Provide the (X, Y) coordinate of the cell's center where the given text is located.  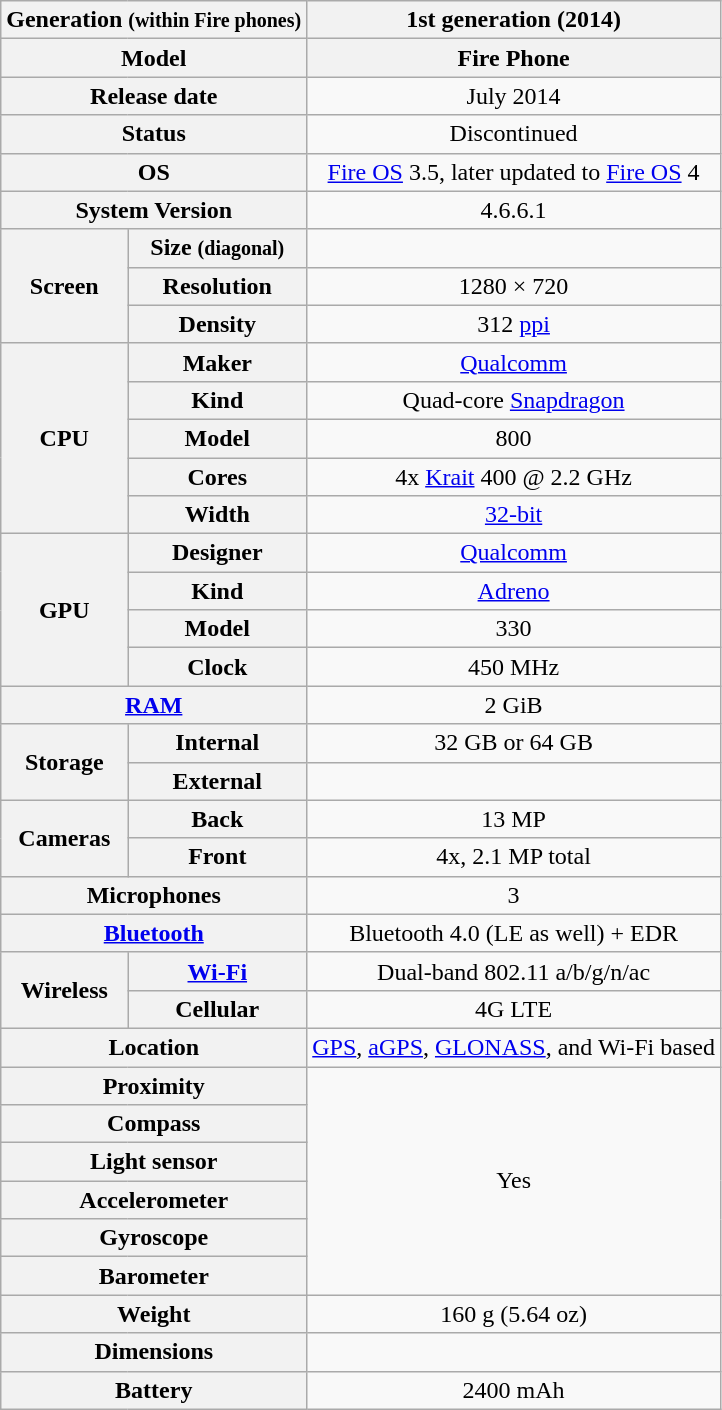
Wireless (64, 990)
Bluetooth 4.0 (LE as well) + EDR (514, 933)
Battery (154, 1390)
OS (154, 172)
Maker (218, 362)
4G LTE (514, 1009)
Size (diagonal) (218, 248)
160 g (5.64 oz) (514, 1314)
External (218, 781)
GPU (64, 610)
Light sensor (154, 1162)
1280 × 720 (514, 286)
Discontinued (514, 134)
Density (218, 324)
System Version (154, 210)
3 (514, 895)
Weight (154, 1314)
Cellular (218, 1009)
800 (514, 438)
Fire OS 3.5, later updated to Fire OS 4 (514, 172)
Gyroscope (154, 1238)
CPU (64, 438)
July 2014 (514, 96)
Status (154, 134)
Cores (218, 477)
Front (218, 857)
2400 mAh (514, 1390)
Width (218, 515)
Quad-core Snapdragon (514, 400)
Release date (154, 96)
Fire Phone (514, 58)
2 GiB (514, 705)
Screen (64, 286)
450 MHz (514, 667)
Resolution (218, 286)
Clock (218, 667)
13 MP (514, 819)
Yes (514, 1180)
Internal (218, 743)
Barometer (154, 1276)
4x Krait 400 @ 2.2 GHz (514, 477)
32 GB or 64 GB (514, 743)
Compass (154, 1124)
Designer (218, 553)
Dimensions (154, 1352)
Bluetooth (154, 933)
Dual-band 802.11 a/b/g/n/ac (514, 971)
Storage (64, 762)
330 (514, 629)
Back (218, 819)
Adreno (514, 591)
Proximity (154, 1085)
GPS, aGPS, GLONASS, and Wi-Fi based (514, 1047)
Microphones (154, 895)
Accelerometer (154, 1200)
312 ppi (514, 324)
Location (154, 1047)
Wi-Fi (218, 971)
4.6.6.1 (514, 210)
RAM (154, 705)
1st generation (2014) (514, 20)
Cameras (64, 838)
4x, 2.1 MP total (514, 857)
32-bit (514, 515)
Generation (within Fire phones) (154, 20)
